For the text-containing cell, return its midpoint in (X, Y) coordinate format. 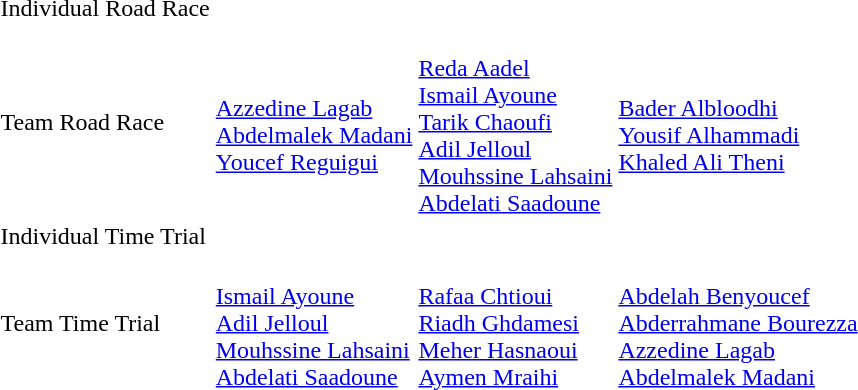
Azzedine LagabAbdelmalek MadaniYoucef Reguigui (314, 122)
Reda AadelIsmail AyouneTarik ChaoufiAdil JelloulMouhssine LahsainiAbdelati Saadoune (516, 122)
